Provide the (X, Y) coordinate of the cell's center where the given text is located.  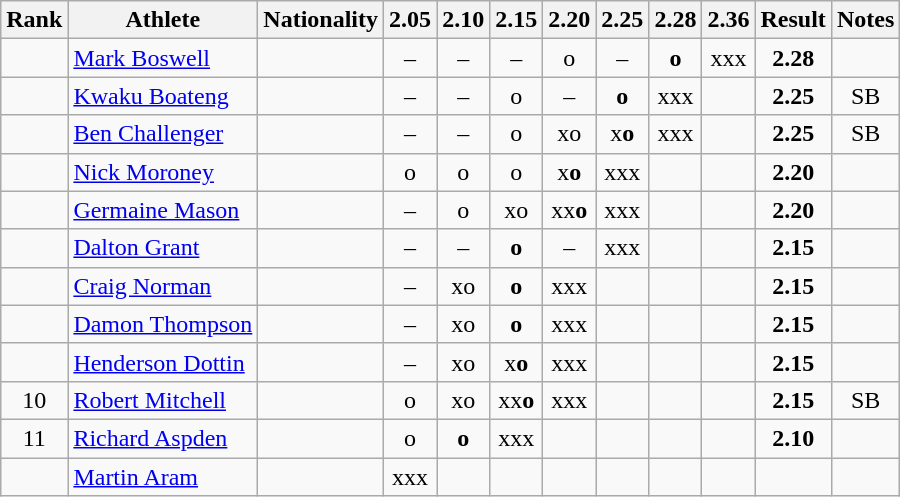
Kwaku Boateng (163, 96)
Craig Norman (163, 286)
Dalton Grant (163, 248)
Nationality (321, 20)
Ben Challenger (163, 134)
10 (34, 400)
Richard Aspden (163, 438)
Nick Moroney (163, 172)
Mark Boswell (163, 58)
2.36 (728, 20)
2.05 (410, 20)
Athlete (163, 20)
Germaine Mason (163, 210)
11 (34, 438)
Notes (865, 20)
Rank (34, 20)
Result (793, 20)
Henderson Dottin (163, 362)
Robert Mitchell (163, 400)
Martin Aram (163, 477)
Damon Thompson (163, 324)
